Determine the [X, Y] coordinate at the center of the cell enclosing the given text.  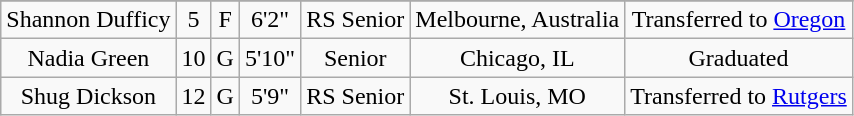
Transferred to Oregon [738, 20]
Chicago, IL [518, 58]
F [225, 20]
Shannon Dufficy [88, 20]
10 [194, 58]
5'9" [270, 96]
Transferred to Rutgers [738, 96]
12 [194, 96]
6'2" [270, 20]
St. Louis, MO [518, 96]
5'10" [270, 58]
5 [194, 20]
Nadia Green [88, 58]
Melbourne, Australia [518, 20]
Senior [356, 58]
Graduated [738, 58]
Shug Dickson [88, 96]
